Provide the (x, y) coordinate of the cell's center where the given text is located.  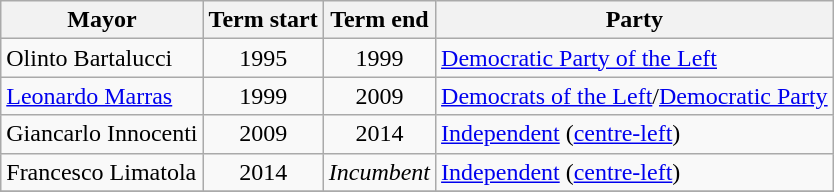
Giancarlo Innocenti (102, 134)
Term start (263, 20)
Mayor (102, 20)
Democratic Party of the Left (635, 58)
Incumbent (379, 172)
Party (635, 20)
Olinto Bartalucci (102, 58)
Term end (379, 20)
Democrats of the Left/Democratic Party (635, 96)
Leonardo Marras (102, 96)
1995 (263, 58)
Francesco Limatola (102, 172)
